Scan for the cell matching the given text and deliver its [x, y] coordinate at center. 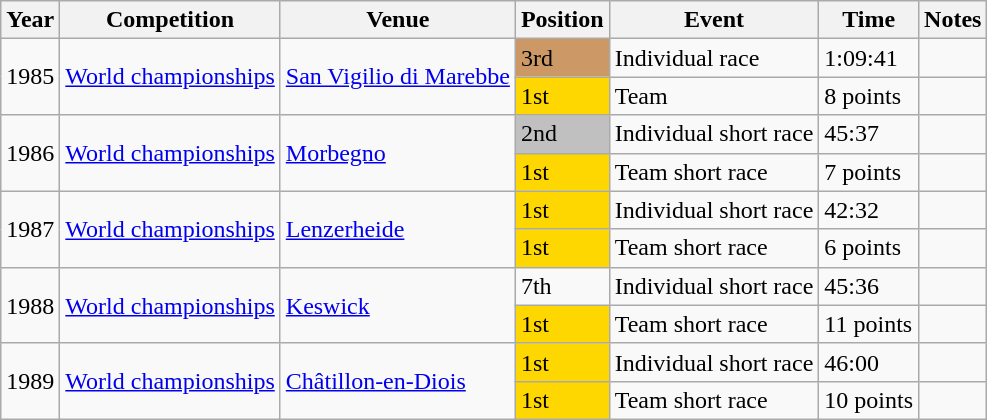
Event [714, 20]
Keswick [398, 305]
Individual race [714, 58]
11 points [869, 324]
42:32 [869, 210]
2nd [562, 134]
10 points [869, 400]
Lenzerheide [398, 229]
San Vigilio di Marebbe [398, 77]
Châtillon-en-Diois [398, 381]
Position [562, 20]
7 points [869, 172]
Competition [170, 20]
1986 [30, 153]
1:09:41 [869, 58]
Time [869, 20]
1985 [30, 77]
1987 [30, 229]
7th [562, 286]
Notes [953, 20]
1988 [30, 305]
Venue [398, 20]
6 points [869, 248]
45:37 [869, 134]
Morbegno [398, 153]
3rd [562, 58]
Team [714, 96]
Year [30, 20]
45:36 [869, 286]
1989 [30, 381]
8 points [869, 96]
46:00 [869, 362]
